Provide the (x, y) coordinate of the cell's center where the given text is located.  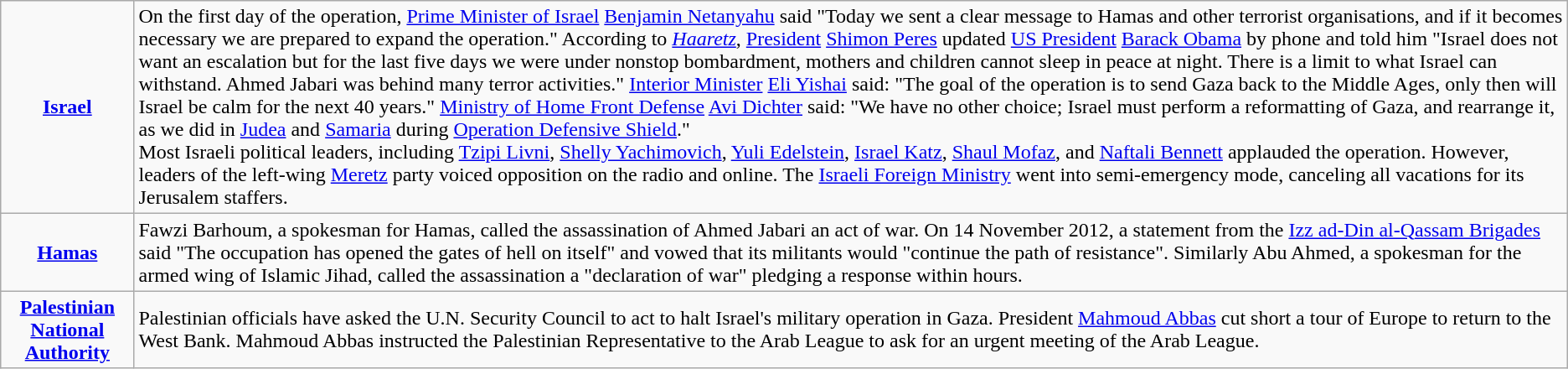
Palestinian National Authority (67, 330)
Israel (67, 107)
Hamas (67, 252)
